Capture the cell that displays the provided text and extract its (X, Y) central coordinate. 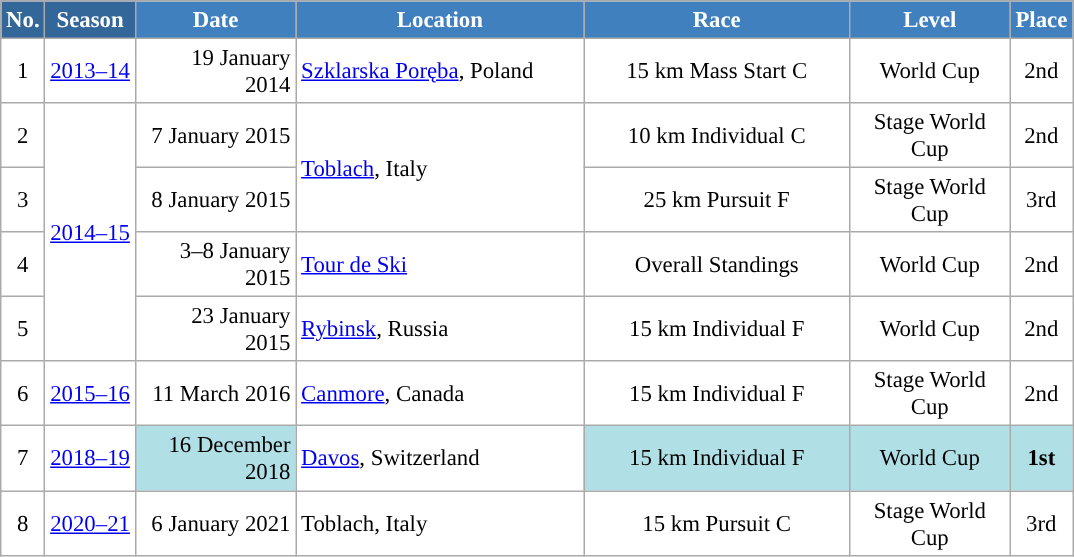
1st (1041, 458)
Overall Standings (717, 264)
5 (23, 330)
4 (23, 264)
7 January 2015 (216, 136)
2015–16 (90, 394)
6 (23, 394)
2020–21 (90, 524)
11 March 2016 (216, 394)
Level (930, 20)
3–8 January 2015 (216, 264)
2018–19 (90, 458)
6 January 2021 (216, 524)
Race (717, 20)
Tour de Ski (440, 264)
3 (23, 200)
Canmore, Canada (440, 394)
8 (23, 524)
Davos, Switzerland (440, 458)
2013–14 (90, 72)
15 km Pursuit C (717, 524)
16 December 2018 (216, 458)
Place (1041, 20)
No. (23, 20)
1 (23, 72)
15 km Mass Start C (717, 72)
7 (23, 458)
2014–15 (90, 232)
Location (440, 20)
19 January 2014 (216, 72)
8 January 2015 (216, 200)
Rybinsk, Russia (440, 330)
Date (216, 20)
2 (23, 136)
Szklarska Poręba, Poland (440, 72)
25 km Pursuit F (717, 200)
Season (90, 20)
23 January 2015 (216, 330)
10 km Individual C (717, 136)
